Return the (X, Y) coordinate for the center point of the cell that contains the specified text.  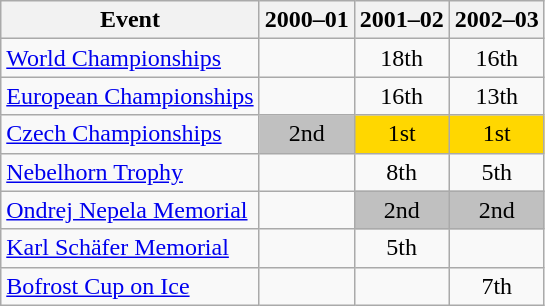
2001–02 (402, 20)
Event (130, 20)
Karl Schäfer Memorial (130, 248)
Nebelhorn Trophy (130, 172)
Bofrost Cup on Ice (130, 286)
Ondrej Nepela Memorial (130, 210)
2000–01 (306, 20)
2002–03 (496, 20)
Czech Championships (130, 134)
8th (402, 172)
18th (402, 58)
World Championships (130, 58)
7th (496, 286)
13th (496, 96)
European Championships (130, 96)
